Output the (X, Y) coordinate of the center of the cell containing the given text.  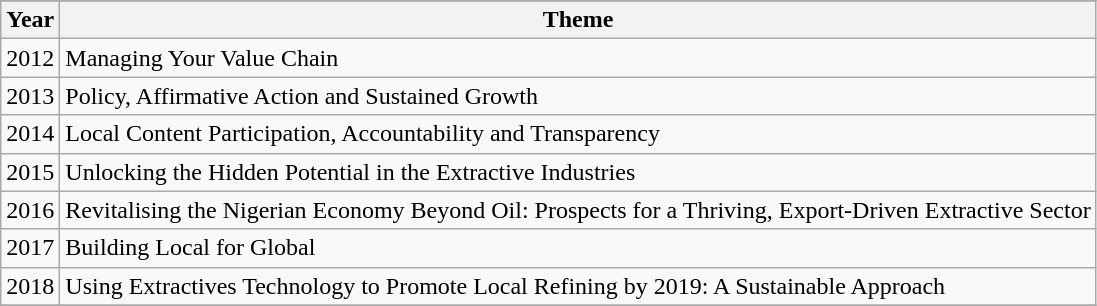
Year (30, 20)
Managing Your Value Chain (578, 58)
Unlocking the Hidden Potential in the Extractive Industries (578, 172)
2012 (30, 58)
Policy, Affirmative Action and Sustained Growth (578, 96)
Theme (578, 20)
Building Local for Global (578, 248)
2014 (30, 134)
2016 (30, 210)
2015 (30, 172)
Local Content Participation, Accountability and Transparency (578, 134)
2013 (30, 96)
Using Extractives Technology to Promote Local Refining by 2019: A Sustainable Approach (578, 286)
Revitalising the Nigerian Economy Beyond Oil: Prospects for a Thriving, Export-Driven Extractive Sector (578, 210)
2018 (30, 286)
2017 (30, 248)
